Output the (x, y) coordinate of the center of the cell containing the given text.  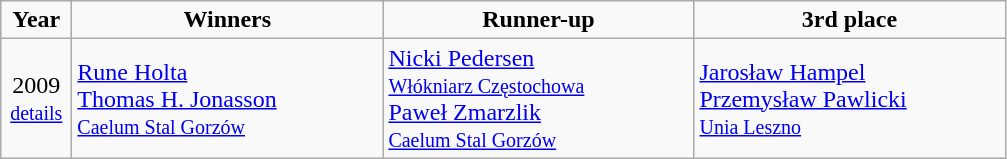
Runner-up (538, 20)
Rune Holta Thomas H. Jonasson Caelum Stal Gorzów (228, 98)
Nicki Pedersen Włókniarz Częstochowa Paweł Zmarzlik Caelum Stal Gorzów (538, 98)
Year (36, 20)
2009 details (36, 98)
Winners (228, 20)
Jarosław Hampel Przemysław Pawlicki Unia Leszno (850, 98)
3rd place (850, 20)
